Scan for the cell matching the given text and deliver its (X, Y) coordinate at center. 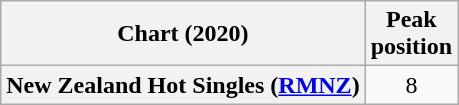
8 (411, 85)
New Zealand Hot Singles (RMNZ) (183, 85)
Peakposition (411, 34)
Chart (2020) (183, 34)
